Return [x, y] of the center of cell containing provided text 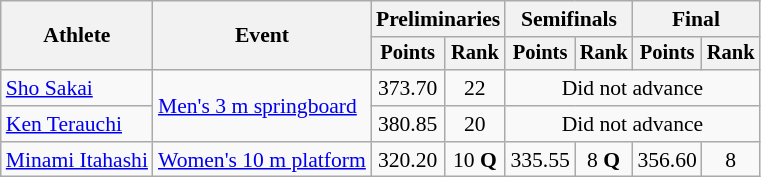
380.85 [408, 124]
20 [474, 124]
Men's 3 m springboard [262, 106]
Event [262, 36]
373.70 [408, 88]
Semifinals [568, 19]
Sho Sakai [77, 88]
22 [474, 88]
Athlete [77, 36]
Ken Terauchi [77, 124]
Final [696, 19]
Preliminaries [438, 19]
